From the cell containing the given text, extract its center point as (x, y) coordinate. 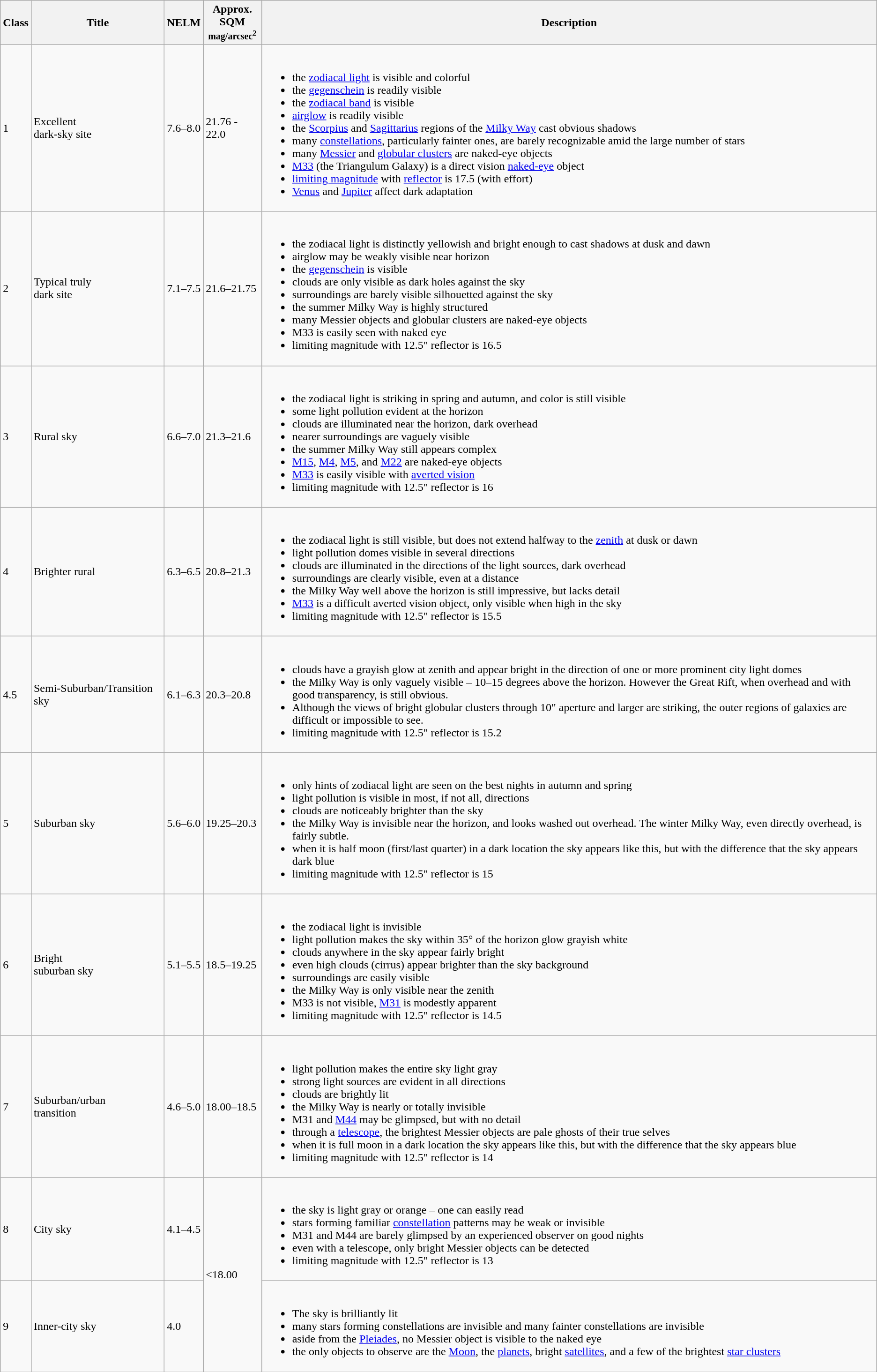
5.1–5.5 (184, 965)
21.3–21.6 (232, 436)
1 (16, 128)
4.1–4.5 (184, 1229)
Title (97, 22)
18.00–18.5 (232, 1106)
NELM (184, 22)
5 (16, 823)
4.6–5.0 (184, 1106)
Class (16, 22)
Inner-city sky (97, 1327)
6.6–7.0 (184, 436)
Semi-Suburban/Transition sky (97, 694)
8 (16, 1229)
Approx.SQMmag/arcsec2 (232, 22)
<18.00 (232, 1274)
4.0 (184, 1327)
Description (569, 22)
7.1–7.5 (184, 289)
Suburban/urbantransition (97, 1106)
20.3–20.8 (232, 694)
18.5–19.25 (232, 965)
Rural sky (97, 436)
2 (16, 289)
City sky (97, 1229)
19.25–20.3 (232, 823)
9 (16, 1327)
21.6–21.75 (232, 289)
6 (16, 965)
20.8–21.3 (232, 572)
Brighter rural (97, 572)
6.1–6.3 (184, 694)
7 (16, 1106)
Suburban sky (97, 823)
7.6–8.0 (184, 128)
3 (16, 436)
4 (16, 572)
Brightsuburban sky (97, 965)
4.5 (16, 694)
Excellentdark-sky site (97, 128)
21.76 - 22.0 (232, 128)
5.6–6.0 (184, 823)
6.3–6.5 (184, 572)
Typical trulydark site (97, 289)
